Provide the (X, Y) coordinate of the cell's center where the given text is located.  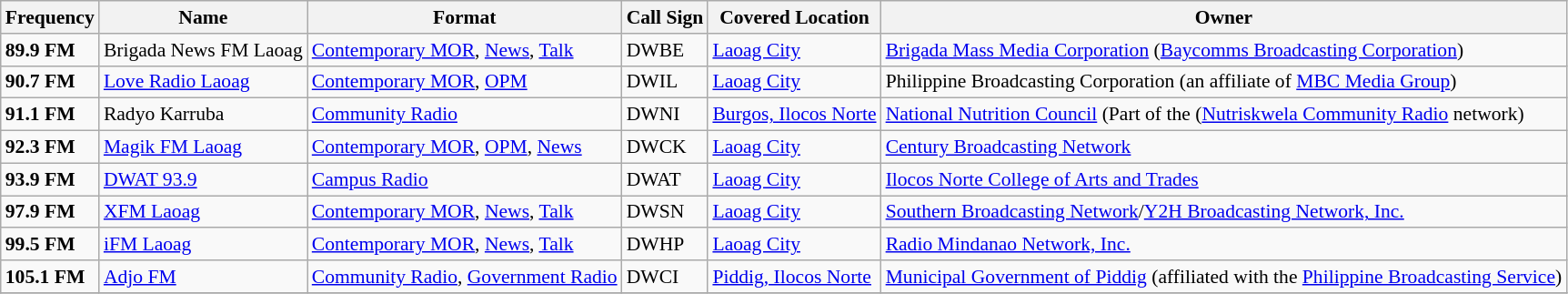
105.1 FM (50, 277)
DWSN (666, 212)
Philippine Broadcasting Corporation (an affiliate of MBC Media Group) (1224, 82)
DWCI (666, 277)
DWAT (666, 179)
Format (465, 17)
Radio Mindanao Network, Inc. (1224, 245)
Frequency (50, 17)
DWNI (666, 115)
99.5 FM (50, 245)
Piddig, Ilocos Norte (794, 277)
Name (204, 17)
Municipal Government of Piddig (affiliated with the Philippine Broadcasting Service) (1224, 277)
Call Sign (666, 17)
Contemporary MOR, OPM (465, 82)
92.3 FM (50, 147)
91.1 FM (50, 115)
Community Radio, Government Radio (465, 277)
Ilocos Norte College of Arts and Trades (1224, 179)
National Nutrition Council (Part of the (Nutriskwela Community Radio network) (1224, 115)
Owner (1224, 17)
Century Broadcasting Network (1224, 147)
DWIL (666, 82)
Community Radio (465, 115)
Brigada Mass Media Corporation (Baycomms Broadcasting Corporation) (1224, 50)
93.9 FM (50, 179)
Campus Radio (465, 179)
iFM Laoag (204, 245)
Contemporary MOR, OPM, News (465, 147)
Brigada News FM Laoag (204, 50)
DWCK (666, 147)
90.7 FM (50, 82)
XFM Laoag (204, 212)
Radyo Karruba (204, 115)
89.9 FM (50, 50)
Burgos, Ilocos Norte (794, 115)
Love Radio Laoag (204, 82)
Covered Location (794, 17)
DWBE (666, 50)
Southern Broadcasting Network/Y2H Broadcasting Network, Inc. (1224, 212)
97.9 FM (50, 212)
DWHP (666, 245)
DWAT 93.9 (204, 179)
Adjo FM (204, 277)
Magik FM Laoag (204, 147)
